Return the (x, y) coordinate for the center point of the cell that contains the specified text.  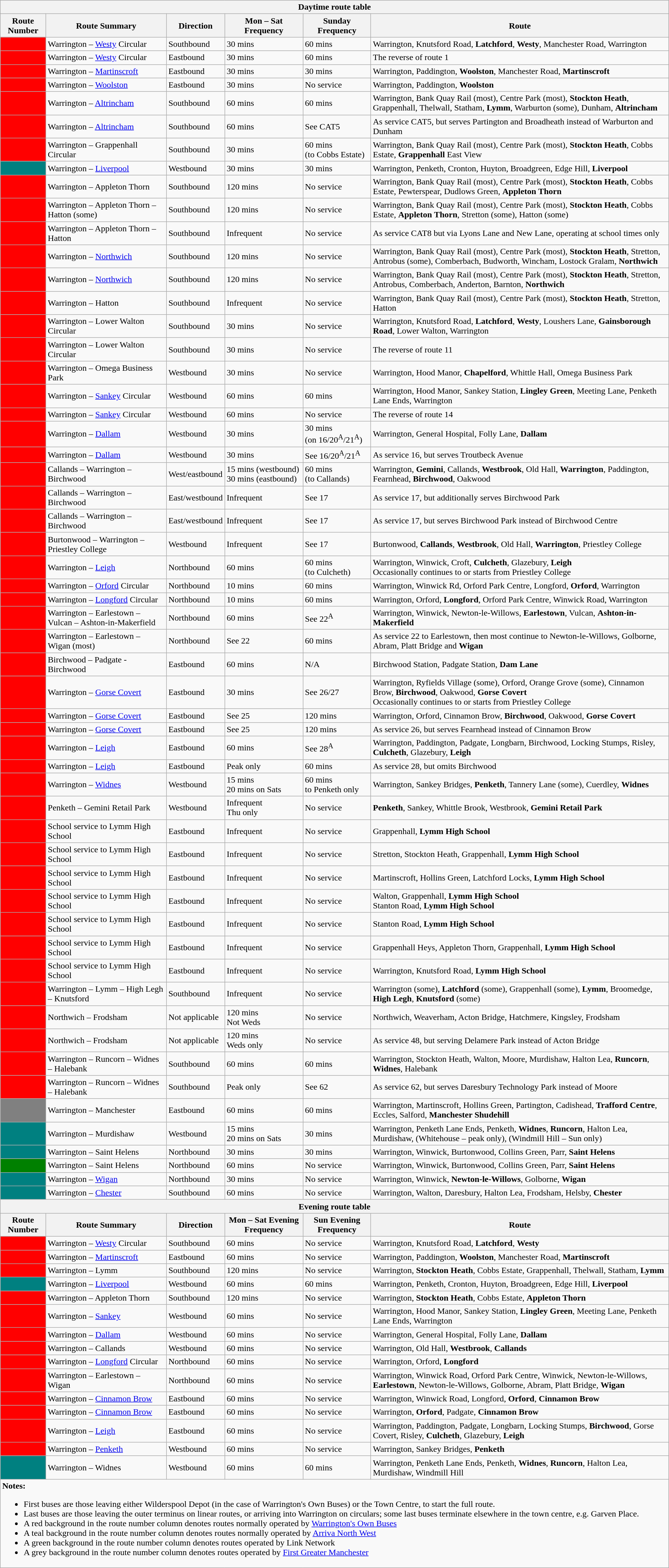
Warrington – Woolston (106, 85)
Warrington, Paddington, Padgate, Longbarn, Locking Stumps, Birchwood, Gorse Covert, Risley, Culcheth, Glazebury, Leigh (520, 1431)
Birchwood Station, Padgate Station, Dam Lane (520, 664)
InfrequentThu only (264, 808)
Warrington, Bank Quay Rail (most), Centre Park (most), Stockton Heath, Cobbs Estate, Grappenhall East View (520, 149)
15 mins (westbound)30 mins (eastbound) (264, 474)
120 minsWeds only (264, 1040)
Warrington – Murdishaw (106, 1133)
Warrington – Grappenhall Circular (106, 149)
Warrington – Omega Business Park (106, 373)
Burtonwood – Warrington – Priestley College (106, 544)
Penketh, Sankey, Whittle Brook, Westbrook, Gemini Retail Park (520, 808)
Sunday Frequency (337, 26)
Warrington, Orford, Padgate, Cinnamon Brow (520, 1412)
Warrington, Old Hall, Westbrook, Callands (520, 1348)
As service 17, but serves Birchwood Park instead of Birchwood Centre (520, 521)
As service 48, but serving Delamere Park instead of Acton Bridge (520, 1040)
See 28A (337, 748)
Warrington – Penketh (106, 1449)
60 mins(to Callands) (337, 474)
Warrington, Bank Quay Rail (most), Centre Park (most), Stockton Heath, Stretton, Antrobus, Comberbach, Anderton, Barnton, Northwich (520, 280)
Grappenhall, Lymm High School (520, 831)
Warrington, Knutsford Road, Latchford, Westy, Loushers Lane, Gainsborough Road, Lower Walton, Warrington (520, 326)
Warrington – Earlestown – Wigan (most) (106, 641)
Warrington, Orford, Longford (520, 1362)
Warrington, Paddington, Woolston (520, 85)
Warrington – Appleton Thorn – Hatton (106, 233)
Burtonwood, Callands, Westbrook, Old Hall, Warrington, Priestley College (520, 544)
West/eastbound (196, 474)
Warrington – Chester (106, 1193)
60 mins(to Cobbs Estate) (337, 149)
Warrington – Orford Circular (106, 586)
Warrington, Orford, Longford, Orford Park Centre, Winwick Road, Warrington (520, 600)
Warrington, Knutsford Road, Latchford, Westy (520, 1243)
Warrington, Martinscroft, Hollins Green, Partington, Cadishead, Trafford Centre, Eccles, Salford, Manchester Shudehill (520, 1110)
As service CAT5, but serves Partington and Broadheath instead of Warburton and Dunham (520, 127)
Penketh – Gemini Retail Park (106, 808)
Warrington, Stockton Heath, Cobbs Estate, Appleton Thorn (520, 1298)
As service 26, but serves Fearnhead instead of Cinnamon Brow (520, 729)
Warrington, Bank Quay Rail (most), Centre Park (most), Stockton Heath, Grappenhall, Thelwall, Statham, Lymm, Warburton (some), Dunham, Altrincham (520, 103)
As service 22 to Earlestown, then most continue to Newton-le-Willows, Golborne, Abram, Platt Bridge and Wigan (520, 641)
Mon – Sat Evening Frequency (264, 1225)
Northwich, Weaverham, Acton Bridge, Hatchmere, Kingsley, Frodsham (520, 1017)
Daytime route table (334, 7)
30 mins(on 16/20A/21A) (337, 434)
Birchwood – Padgate - Birchwood (106, 664)
Warrington, Bank Quay Rail (most), Centre Park (most), Stockton Heath, Stretton, Hatton (520, 303)
The reverse of route 1 (520, 58)
The reverse of route 11 (520, 350)
N/A (337, 664)
Evening route table (334, 1206)
Stanton Road, Lymm High School (520, 924)
Warrington, Winwick, Croft, Culcheth, Glazebury, LeighOccasionally continues to or starts from Priestley College (520, 567)
Warrington (some), Latchford (some), Grappenhall (some), Lymm, Broomedge, High Legh, Knutsford (some) (520, 994)
As service 62, but serves Daresbury Technology Park instead of Moore (520, 1087)
As service 28, but omits Birchwood (520, 766)
Warrington – Earlestown – Wigan (106, 1380)
Warrington – Lymm (106, 1271)
Stretton, Stockton Heath, Grappenhall, Lymm High School (520, 854)
As service CAT8 but via Lyons Lane and New Lane, operating at school times only (520, 233)
See 22 (264, 641)
Warrington, Winwick Rd, Orford Park Centre, Longford, Orford, Warrington (520, 586)
Warrington, Winwick Road, Orford Park Centre, Winwick, Newton-le-Willows, Earlestown, Newton-le-Willows, Golborne, Abram, Platt Bridge, Wigan (520, 1380)
Warrington, Hood Manor, Chapelford, Whittle Hall, Omega Business Park (520, 373)
Warrington, Winwick Road, Longford, Orford, Cinnamon Brow (520, 1399)
Sun Evening Frequency (337, 1225)
Warrington, Sankey Bridges, Penketh (520, 1449)
Warrington, Walton, Daresbury, Halton Lea, Frodsham, Helsby, Chester (520, 1193)
60 mins(to Culcheth) (337, 567)
Warrington, Bank Quay Rail (most), Centre Park (most), Stockton Heath, Cobbs Estate, Appleton Thorn, Stretton (some), Hatton (some) (520, 209)
120 minsNot Weds (264, 1017)
Warrington, Stockton Heath, Cobbs Estate, Grappenhall, Thelwall, Statham, Lymm (520, 1271)
Martinscroft, Hollins Green, Latchford Locks, Lymm High School (520, 877)
Warrington, Knutsford Road, Lymm High School (520, 971)
Warrington, Knutsford Road, Latchford, Westy, Manchester Road, Warrington (520, 44)
Warrington, Winwick, Newton-le-Willows, Golborne, Wigan (520, 1179)
See 62 (337, 1087)
Warrington – Wigan (106, 1179)
Warrington – Sankey (106, 1316)
Warrington, Penketh Lane Ends, Penketh, Widnes, Runcorn, Halton Lea, Murdishaw, Windmill Hill (520, 1467)
60 minsto Penketh only (337, 784)
Warrington, Gemini, Callands, Westbrook, Old Hall, Warrington, Paddington, Fearnhead, Birchwood, Oakwood (520, 474)
Warrington, Bank Quay Rail (most), Centre Park (most), Stockton Heath, Cobbs Estate, Pewterspear, Dudlows Green, Appleton Thorn (520, 187)
Warrington – Earlestown – Vulcan – Ashton-in-Makerfield (106, 618)
Warrington, Winwick, Newton-le-Willows, Earlestown, Vulcan, Ashton-in-Makerfield (520, 618)
Warrington – Appleton Thorn – Hatton (some) (106, 209)
Grappenhall Heys, Appleton Thorn, Grappenhall, Lymm High School (520, 947)
As service 17, but additionally serves Birchwood Park (520, 498)
As service 16, but serves Troutbeck Avenue (520, 455)
Warrington, Orford, Cinnamon Brow, Birchwood, Oakwood, Gorse Covert (520, 716)
See CAT5 (337, 127)
See 26/27 (337, 692)
Warrington, Stockton Heath, Walton, Moore, Murdishaw, Halton Lea, Runcorn, Widnes, Halebank (520, 1064)
Warrington, Penketh Lane Ends, Penketh, Widnes, Runcorn, Halton Lea, Murdishaw, (Whitehouse – peak only), (Windmill Hill – Sun only) (520, 1133)
Warrington, Sankey Bridges, Penketh, Tannery Lane (some), Cuerdley, Widnes (520, 784)
See 16/20A/21A (337, 455)
Walton, Grappenhall, Lymm High School Stanton Road, Lymm High School (520, 901)
Warrington – Callands (106, 1348)
Warrington, Paddington, Padgate, Longbarn, Birchwood, Locking Stumps, Risley, Culcheth, Glazebury, Leigh (520, 748)
Warrington – Hatton (106, 303)
See 22A (337, 618)
The reverse of route 14 (520, 414)
Mon – Sat Frequency (264, 26)
Warrington – Lymm – High Legh – Knutsford (106, 994)
Warrington – Manchester (106, 1110)
